Identify which cell holds the provided text, then report its [X, Y] central coordinate. 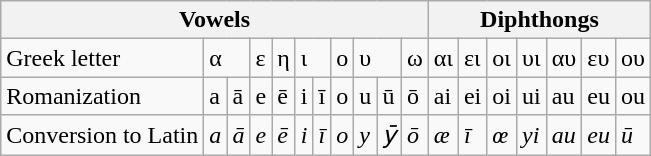
οι [502, 58]
α [227, 58]
ου [634, 58]
yi [532, 135]
αυ [564, 58]
ai [443, 96]
y [366, 135]
oi [502, 96]
η [284, 58]
Conversion to Latin [102, 135]
æ [443, 135]
ei [472, 96]
ui [532, 96]
ο [342, 58]
ευ [599, 58]
œ [502, 135]
ι [312, 58]
υι [532, 58]
αι [443, 58]
Diphthongs [539, 20]
u [366, 96]
ε [261, 58]
Vowels [215, 20]
ει [472, 58]
Greek letter [102, 58]
ou [634, 96]
ω [414, 58]
ȳ [390, 135]
Romanization [102, 96]
υ [378, 58]
